Capture the cell that displays the provided text and extract its (x, y) central coordinate. 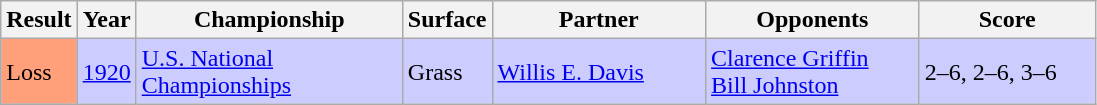
Score (1007, 20)
Championship (269, 20)
Year (106, 20)
Loss (39, 72)
Surface (447, 20)
Partner (599, 20)
Grass (447, 72)
Opponents (813, 20)
U.S. National Championships (269, 72)
Result (39, 20)
2–6, 2–6, 3–6 (1007, 72)
1920 (106, 72)
Clarence Griffin Bill Johnston (813, 72)
Willis E. Davis (599, 72)
